For the text-containing cell, return its midpoint in (X, Y) coordinate format. 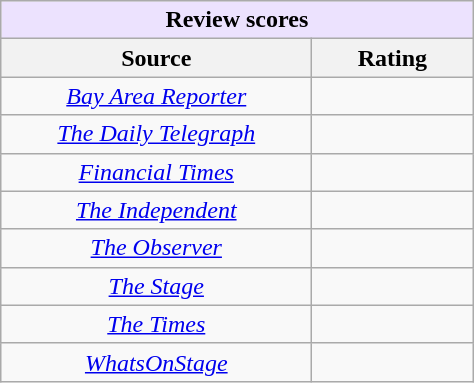
The Observer (156, 248)
The Independent (156, 210)
Review scores (237, 20)
WhatsOnStage (156, 362)
Bay Area Reporter (156, 96)
The Daily Telegraph (156, 134)
Financial Times (156, 172)
Source (156, 58)
The Times (156, 324)
Rating (392, 58)
The Stage (156, 286)
